Determine the [x, y] coordinate at the center of the cell enclosing the given text.  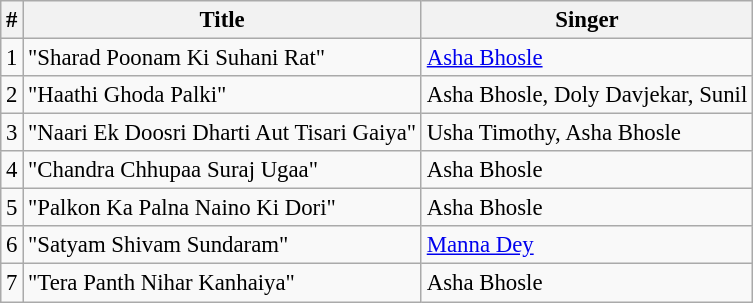
"Chandra Chhupaa Suraj Ugaa" [222, 170]
"Sharad Poonam Ki Suhani Rat" [222, 58]
Title [222, 20]
3 [12, 133]
4 [12, 170]
1 [12, 58]
"Palkon Ka Palna Naino Ki Dori" [222, 208]
5 [12, 208]
"Tera Panth Nihar Kanhaiya" [222, 283]
7 [12, 283]
"Naari Ek Doosri Dharti Aut Tisari Gaiya" [222, 133]
"Haathi Ghoda Palki" [222, 95]
6 [12, 245]
Singer [586, 20]
Usha Timothy, Asha Bhosle [586, 133]
Manna Dey [586, 245]
Asha Bhosle, Doly Davjekar, Sunil [586, 95]
2 [12, 95]
"Satyam Shivam Sundaram" [222, 245]
# [12, 20]
